Return (X, Y) of the center of cell containing provided text 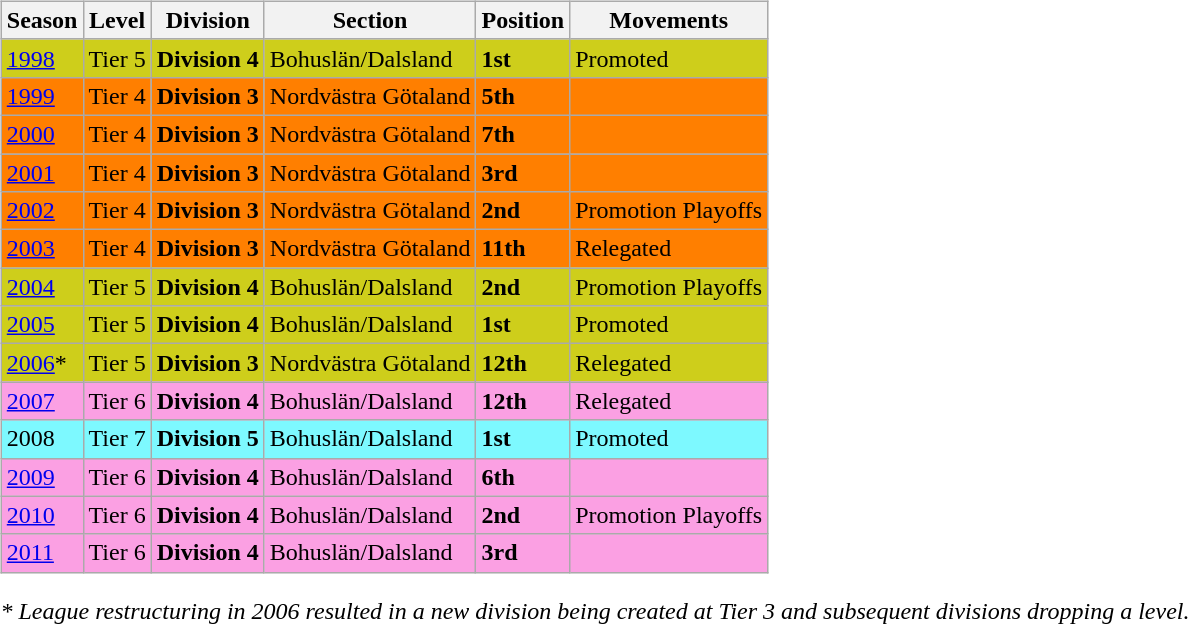
2004 (42, 287)
2005 (42, 325)
1998 (42, 58)
Division 5 (208, 439)
1999 (42, 96)
2006* (42, 363)
2008 (42, 439)
Level (117, 20)
6th (523, 477)
5th (523, 96)
Movements (669, 20)
7th (523, 134)
2000 (42, 134)
Season (42, 20)
11th (523, 249)
Division (208, 20)
2009 (42, 477)
2001 (42, 173)
2003 (42, 249)
2010 (42, 515)
Tier 7 (117, 439)
2002 (42, 211)
Position (523, 20)
Section (370, 20)
2007 (42, 401)
2011 (42, 553)
